Scan for the cell matching the given text and deliver its [x, y] coordinate at center. 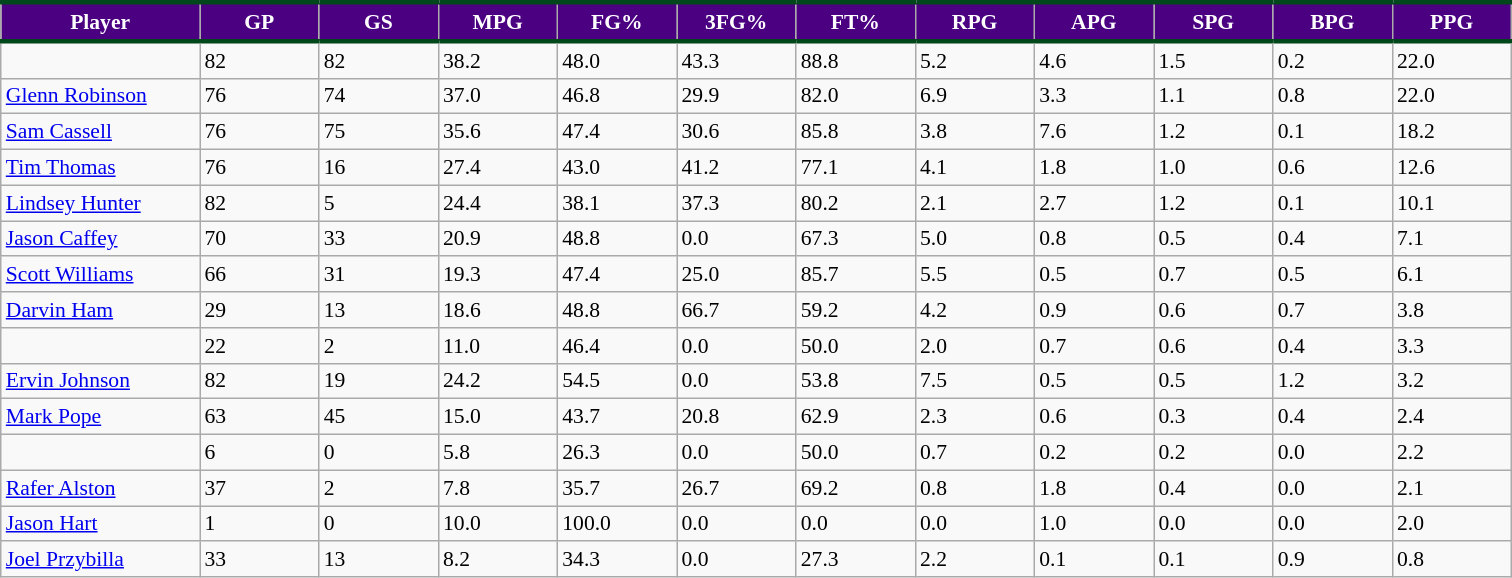
69.2 [856, 488]
31 [378, 275]
6 [260, 453]
62.9 [856, 417]
27.4 [498, 168]
16 [378, 168]
19.3 [498, 275]
29.9 [736, 96]
77.1 [856, 168]
38.2 [498, 60]
24.4 [498, 203]
7.8 [498, 488]
5.5 [974, 275]
PPG [1452, 22]
4.1 [974, 168]
3.2 [1452, 381]
88.8 [856, 60]
18.2 [1452, 132]
Joel Przybilla [100, 560]
Sam Cassell [100, 132]
45 [378, 417]
59.2 [856, 310]
74 [378, 96]
Player [100, 22]
4.6 [1094, 60]
18.6 [498, 310]
7.5 [974, 381]
1 [260, 524]
0.3 [1214, 417]
20.8 [736, 417]
Scott Williams [100, 275]
43.0 [616, 168]
10.0 [498, 524]
37.0 [498, 96]
Glenn Robinson [100, 96]
7.1 [1452, 239]
MPG [498, 22]
GP [260, 22]
SPG [1214, 22]
FG% [616, 22]
7.6 [1094, 132]
63 [260, 417]
66.7 [736, 310]
Jason Caffey [100, 239]
Lindsey Hunter [100, 203]
43.7 [616, 417]
34.3 [616, 560]
6.1 [1452, 275]
Mark Pope [100, 417]
4.2 [974, 310]
27.3 [856, 560]
25.0 [736, 275]
5.0 [974, 239]
100.0 [616, 524]
35.7 [616, 488]
10.1 [1452, 203]
BPG [1332, 22]
11.0 [498, 346]
APG [1094, 22]
1.5 [1214, 60]
37.3 [736, 203]
37 [260, 488]
Ervin Johnson [100, 381]
38.1 [616, 203]
85.8 [856, 132]
5.2 [974, 60]
2.4 [1452, 417]
RPG [974, 22]
19 [378, 381]
53.8 [856, 381]
2.7 [1094, 203]
26.3 [616, 453]
41.2 [736, 168]
12.6 [1452, 168]
5 [378, 203]
2.3 [974, 417]
66 [260, 275]
70 [260, 239]
5.8 [498, 453]
26.7 [736, 488]
FT% [856, 22]
Rafer Alston [100, 488]
75 [378, 132]
1.1 [1214, 96]
80.2 [856, 203]
82.0 [856, 96]
15.0 [498, 417]
46.4 [616, 346]
Tim Thomas [100, 168]
30.6 [736, 132]
54.5 [616, 381]
20.9 [498, 239]
6.9 [974, 96]
35.6 [498, 132]
29 [260, 310]
85.7 [856, 275]
22 [260, 346]
Darvin Ham [100, 310]
Jason Hart [100, 524]
GS [378, 22]
46.8 [616, 96]
43.3 [736, 60]
8.2 [498, 560]
48.0 [616, 60]
67.3 [856, 239]
24.2 [498, 381]
3FG% [736, 22]
